Identify which cell holds the provided text, then report its [X, Y] central coordinate. 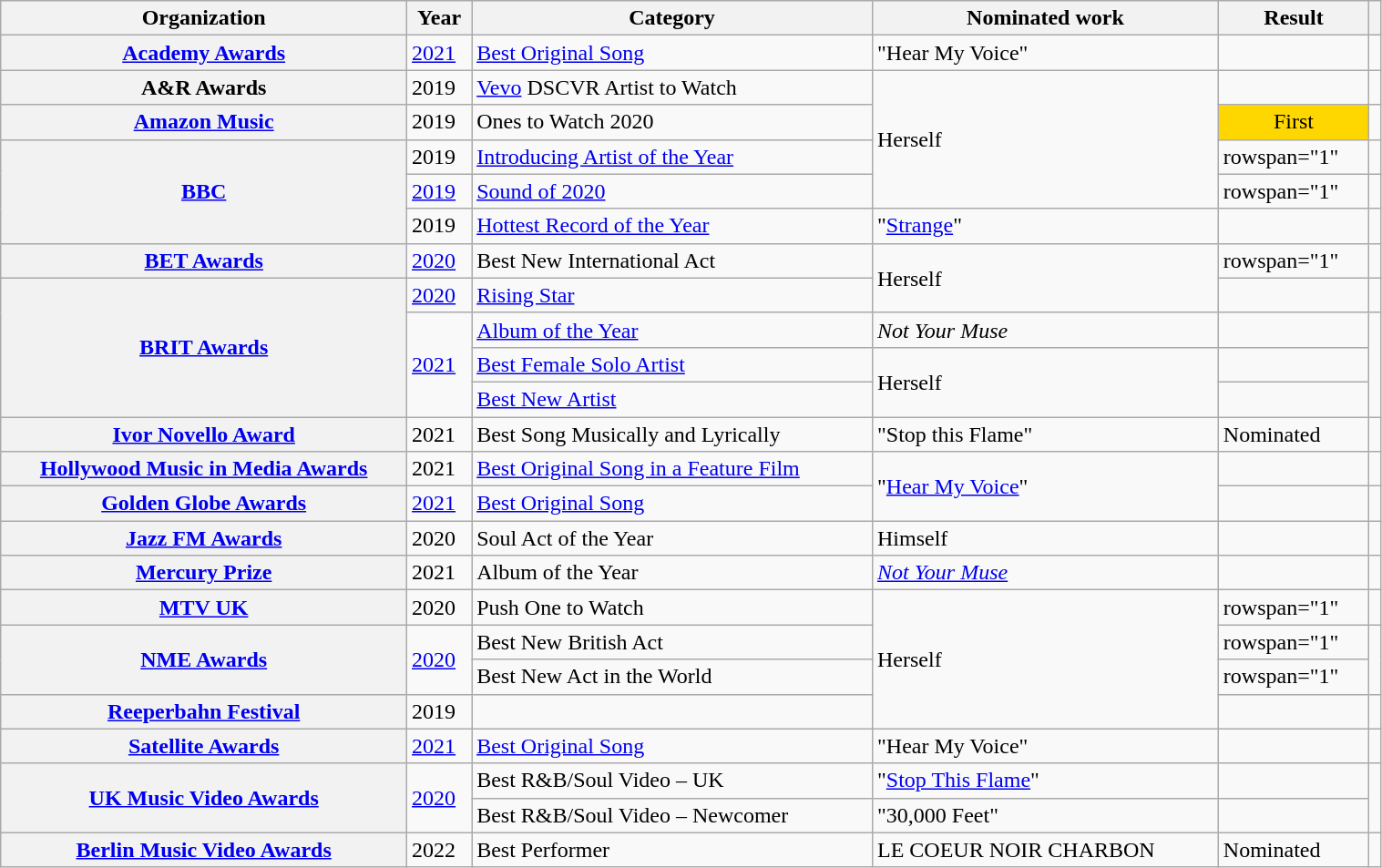
Best Song Musically and Lyrically [672, 434]
Himself [1045, 538]
Vevo DSCVR Artist to Watch [672, 87]
Introducing Artist of the Year [672, 157]
"30,000 Feet" [1045, 815]
Soul Act of the Year [672, 538]
BBC [204, 191]
LE COEUR NOIR CHARBON [1045, 850]
Berlin Music Video Awards [204, 850]
Nominated work [1045, 18]
Best R&B/Soul Video – UK [672, 781]
UK Music Video Awards [204, 798]
Amazon Music [204, 122]
Satellite Awards [204, 746]
Organization [204, 18]
Hottest Record of the Year [672, 226]
Best New British Act [672, 642]
Push One to Watch [672, 608]
Ones to Watch 2020 [672, 122]
Rising Star [672, 295]
Hollywood Music in Media Awards [204, 469]
Jazz FM Awards [204, 538]
Ivor Novello Award [204, 434]
Best Performer [672, 850]
Best Original Song in a Feature Film [672, 469]
Best New International Act [672, 260]
Year [439, 18]
First [1294, 122]
MTV UK [204, 608]
A&R Awards [204, 87]
Reeperbahn Festival [204, 711]
NME Awards [204, 659]
Academy Awards [204, 53]
Golden Globe Awards [204, 504]
Best New Act in the World [672, 677]
Mercury Prize [204, 573]
Sound of 2020 [672, 191]
"Stop This Flame" [1045, 781]
Best Female Solo Artist [672, 364]
Category [672, 18]
Best New Artist [672, 399]
"Strange" [1045, 226]
Result [1294, 18]
"Stop this Flame" [1045, 434]
Best R&B/Soul Video – Newcomer [672, 815]
2022 [439, 850]
BRIT Awards [204, 347]
BET Awards [204, 260]
